Extract the (x, y) coordinate from the center of the cell holding the provided text.  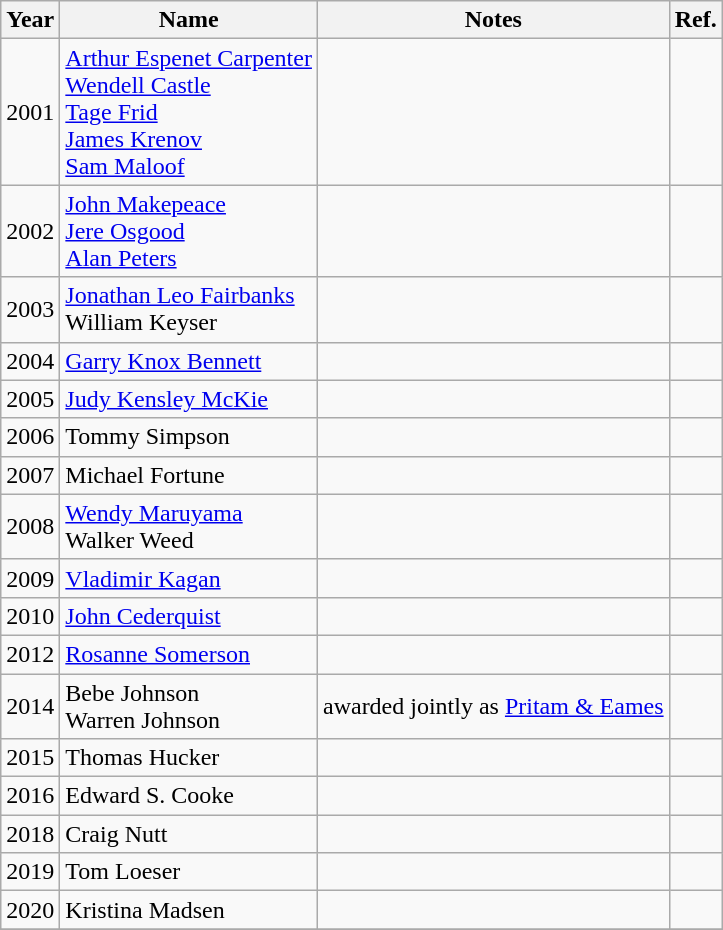
2007 (30, 475)
Kristina Madsen (189, 910)
Garry Knox Bennett (189, 361)
2002 (30, 231)
Edward S. Cooke (189, 796)
Tom Loeser (189, 872)
2008 (30, 526)
2015 (30, 758)
awarded jointly as Pritam & Eames (493, 706)
Michael Fortune (189, 475)
Bebe JohnsonWarren Johnson (189, 706)
Arthur Espenet CarpenterWendell CastleTage FridJames KrenovSam Maloof (189, 112)
2005 (30, 399)
Ref. (696, 20)
Rosanne Somerson (189, 654)
Name (189, 20)
2014 (30, 706)
2004 (30, 361)
Judy Kensley McKie (189, 399)
Tommy Simpson (189, 437)
2020 (30, 910)
Notes (493, 20)
2003 (30, 310)
2016 (30, 796)
2019 (30, 872)
Wendy MaruyamaWalker Weed (189, 526)
John Cederquist (189, 616)
2001 (30, 112)
Year (30, 20)
John MakepeaceJere OsgoodAlan Peters (189, 231)
Thomas Hucker (189, 758)
Jonathan Leo FairbanksWilliam Keyser (189, 310)
Vladimir Kagan (189, 578)
Craig Nutt (189, 834)
2009 (30, 578)
2010 (30, 616)
2018 (30, 834)
2012 (30, 654)
2006 (30, 437)
